Search for the cell housing the specified text and yield its [x, y] center coordinate. 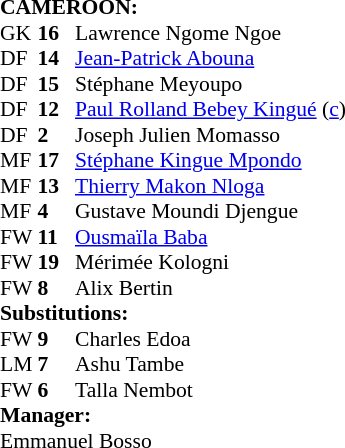
9 [57, 339]
11 [57, 237]
15 [57, 84]
6 [57, 390]
8 [57, 288]
GK [19, 33]
19 [57, 263]
LM [19, 365]
12 [57, 109]
14 [57, 59]
17 [57, 161]
4 [57, 211]
13 [57, 186]
2 [57, 135]
7 [57, 365]
16 [57, 33]
